Pinpoint the cell where the given text exists, returning its [x, y] midpoint coordinate. 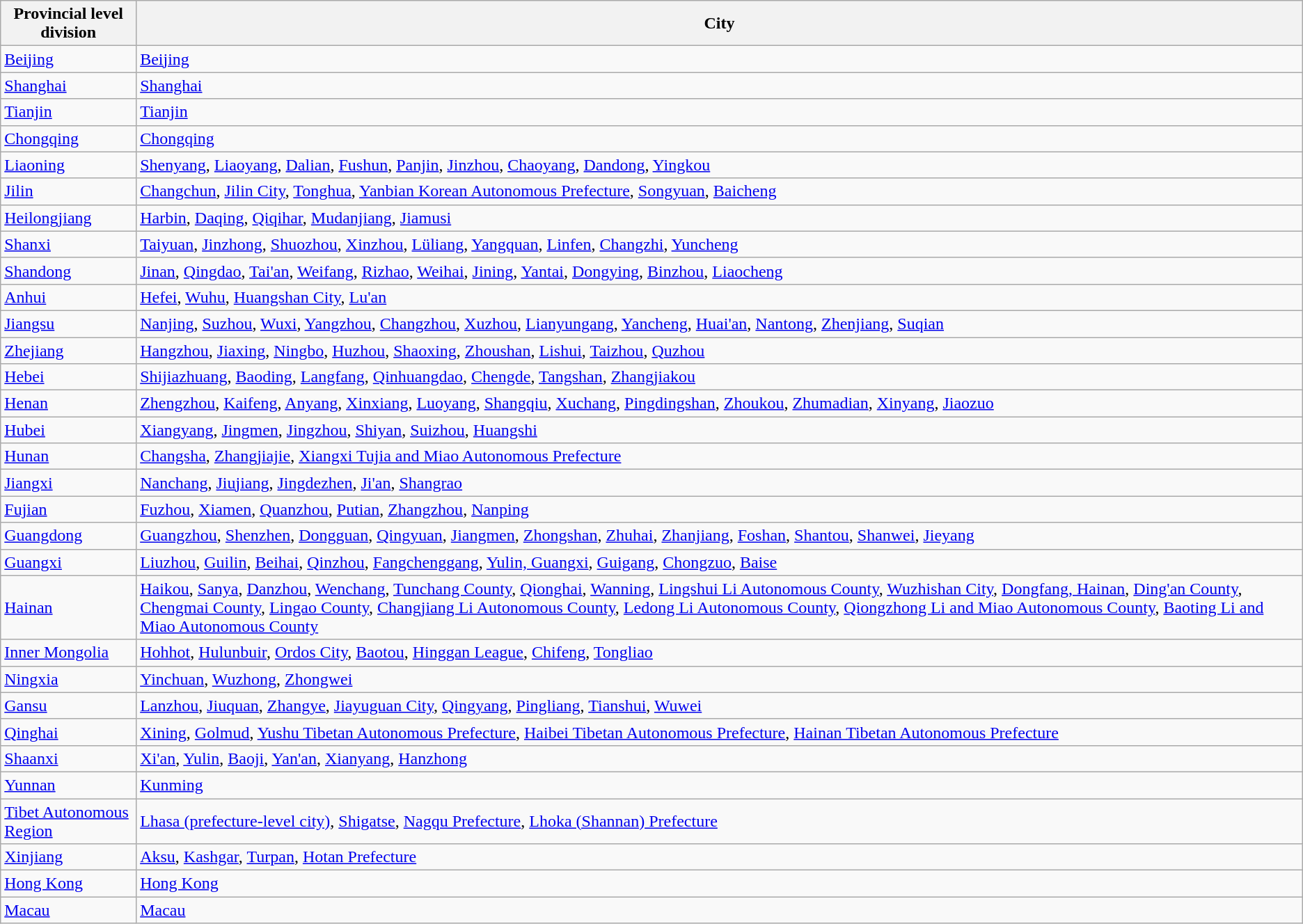
Yinchuan, Wuzhong, Zhongwei [720, 679]
Fujian [68, 509]
Jinan, Qingdao, Tai'an, Weifang, Rizhao, Weihai, Jining, Yantai, Dongying, Binzhou, Liaocheng [720, 271]
Qinghai [68, 732]
Xinjiang [68, 857]
Xi'an, Yulin, Baoji, Yan'an, Xianyang, Hanzhong [720, 758]
Shijiazhuang, Baoding, Langfang, Qinhuangdao, Chengde, Tangshan, Zhangjiakou [720, 377]
Shandong [68, 271]
Lanzhou, Jiuquan, Zhangye, Jiayuguan City, Qingyang, Pingliang, Tianshui, Wuwei [720, 706]
Taiyuan, Jinzhong, Shuozhou, Xinzhou, Lüliang, Yangquan, Linfen, Changzhi, Yuncheng [720, 244]
Jilin [68, 191]
Guangdong [68, 536]
Liaoning [68, 165]
Hainan [68, 607]
Guangxi [68, 562]
Zhejiang [68, 350]
Changchun, Jilin City, Tonghua, Yanbian Korean Autonomous Prefecture, Songyuan, Baicheng [720, 191]
Hebei [68, 377]
Yunnan [68, 785]
Aksu, Kashgar, Turpan, Hotan Prefecture [720, 857]
Nanjing, Suzhou, Wuxi, Yangzhou, Changzhou, Xuzhou, Lianyungang, Yancheng, Huai'an, Nantong, Zhenjiang, Suqian [720, 324]
City [720, 24]
Tibet Autonomous Region [68, 821]
Shenyang, Liaoyang, Dalian, Fushun, Panjin, Jinzhou, Chaoyang, Dandong, Yingkou [720, 165]
Jiangsu [68, 324]
Lhasa (prefecture-level city), Shigatse, Nagqu Prefecture, Lhoka (Shannan) Prefecture [720, 821]
Heilongjiang [68, 218]
Jiangxi [68, 483]
Liuzhou, Guilin, Beihai, Qinzhou, Fangchenggang, Yulin, Guangxi, Guigang, Chongzuo, Baise [720, 562]
Nanchang, Jiujiang, Jingdezhen, Ji'an, Shangrao [720, 483]
Hubei [68, 430]
Henan [68, 404]
Gansu [68, 706]
Harbin, Daqing, Qiqihar, Mudanjiang, Jiamusi [720, 218]
Inner Mongolia [68, 653]
Xiangyang, Jingmen, Jingzhou, Shiyan, Suizhou, Huangshi [720, 430]
Provincial level division [68, 24]
Hefei, Wuhu, Huangshan City, Lu'an [720, 297]
Fuzhou, Xiamen, Quanzhou, Putian, Zhangzhou, Nanping [720, 509]
Shanxi [68, 244]
Ningxia [68, 679]
Anhui [68, 297]
Xining, Golmud, Yushu Tibetan Autonomous Prefecture, Haibei Tibetan Autonomous Prefecture, Hainan Tibetan Autonomous Prefecture [720, 732]
Hangzhou, Jiaxing, Ningbo, Huzhou, Shaoxing, Zhoushan, Lishui, Taizhou, Quzhou [720, 350]
Kunming [720, 785]
Shaanxi [68, 758]
Hohhot, Hulunbuir, Ordos City, Baotou, Hinggan League, Chifeng, Tongliao [720, 653]
Zhengzhou, Kaifeng, Anyang, Xinxiang, Luoyang, Shangqiu, Xuchang, Pingdingshan, Zhoukou, Zhumadian, Xinyang, Jiaozuo [720, 404]
Changsha, Zhangjiajie, Xiangxi Tujia and Miao Autonomous Prefecture [720, 456]
Guangzhou, Shenzhen, Dongguan, Qingyuan, Jiangmen, Zhongshan, Zhuhai, Zhanjiang, Foshan, Shantou, Shanwei, Jieyang [720, 536]
Hunan [68, 456]
